Pinpoint the cell where the given text exists, returning its (x, y) midpoint coordinate. 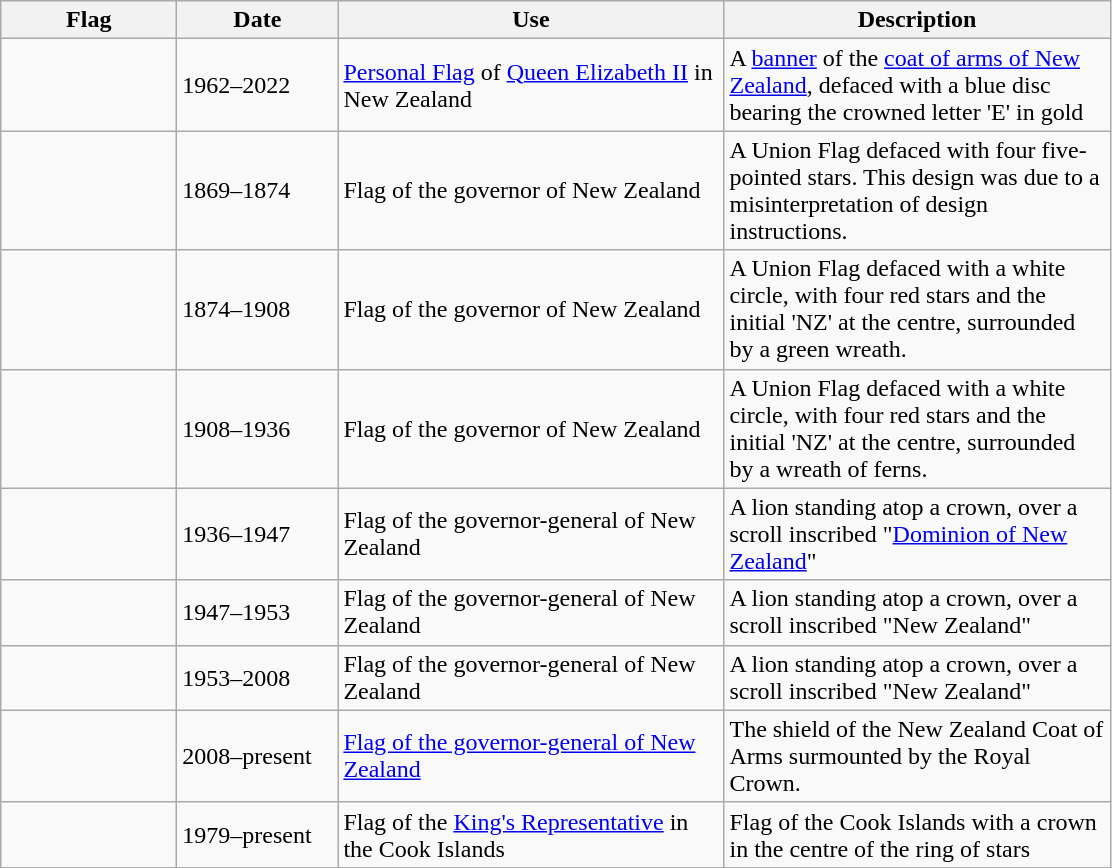
A Union Flag defaced with a white circle, with four red stars and the initial 'NZ' at the centre, surrounded by a green wreath. (917, 310)
1947–1953 (258, 612)
1869–1874 (258, 190)
Description (917, 20)
The shield of the New Zealand Coat of Arms surmounted by the Royal Crown. (917, 756)
A lion standing atop a crown, over a scroll inscribed "Dominion of New Zealand" (917, 534)
A Union Flag defaced with four five-pointed stars. This design was due to a misinterpretation of design instructions. (917, 190)
1979–present (258, 834)
1962–2022 (258, 85)
Flag (89, 20)
1936–1947 (258, 534)
1874–1908 (258, 310)
Date (258, 20)
Use (531, 20)
A banner of the coat of arms of New Zealand, defaced with a blue disc bearing the crowned letter 'E' in gold (917, 85)
A Union Flag defaced with a white circle, with four red stars and the initial 'NZ' at the centre, surrounded by a wreath of ferns. (917, 428)
Flag of the King's Representative in the Cook Islands (531, 834)
Personal Flag of Queen Elizabeth II in New Zealand (531, 85)
1908–1936 (258, 428)
1953–2008 (258, 678)
2008–present (258, 756)
Flag of the Cook Islands with a crown in the centre of the ring of stars (917, 834)
